Return [x, y] of the center of cell containing provided text 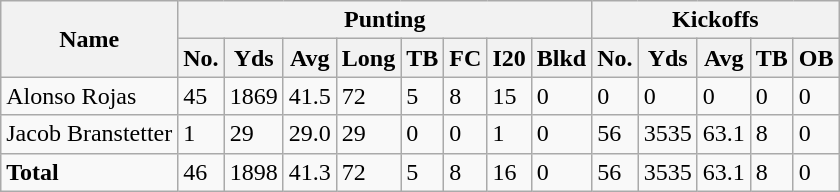
1898 [254, 172]
FC [466, 58]
Punting [385, 20]
1869 [254, 96]
Alonso Rojas [90, 96]
45 [201, 96]
41.5 [310, 96]
Kickoffs [716, 20]
Long [368, 58]
29.0 [310, 134]
Total [90, 172]
41.3 [310, 172]
Blkd [561, 58]
Name [90, 39]
OB [816, 58]
I20 [509, 58]
Jacob Branstetter [90, 134]
16 [509, 172]
15 [509, 96]
46 [201, 172]
